Find where the given text appears and provide that cell's center as [X, Y] coordinate. 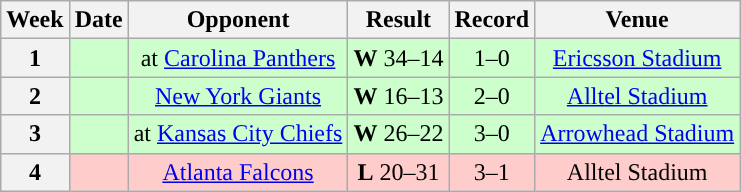
3–0 [492, 134]
2–0 [492, 96]
Week [35, 20]
Arrowhead Stadium [638, 134]
Result [398, 20]
1 [35, 58]
Opponent [238, 20]
1–0 [492, 58]
2 [35, 96]
New York Giants [238, 96]
at Kansas City Chiefs [238, 134]
3 [35, 134]
W 34–14 [398, 58]
Venue [638, 20]
Ericsson Stadium [638, 58]
W 26–22 [398, 134]
Date [98, 20]
W 16–13 [398, 96]
Atlanta Falcons [238, 172]
L 20–31 [398, 172]
Record [492, 20]
4 [35, 172]
3–1 [492, 172]
at Carolina Panthers [238, 58]
